Detect which cell encompasses the target text, then output its [X, Y] center coordinate. 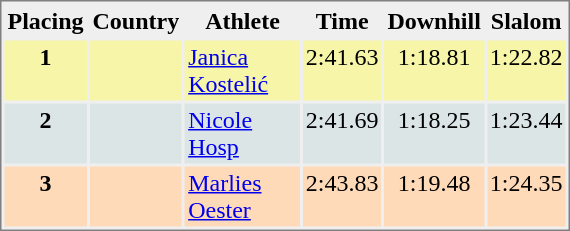
1:22.82 [526, 70]
Downhill [434, 20]
Janica Kostelić [242, 70]
1:19.48 [434, 196]
Slalom [526, 20]
Marlies Oester [242, 196]
2:43.83 [342, 196]
1:23.44 [526, 134]
1:18.25 [434, 134]
Athlete [242, 20]
1:18.81 [434, 70]
Country [136, 20]
Placing [45, 20]
Nicole Hosp [242, 134]
1:24.35 [526, 196]
3 [45, 196]
1 [45, 70]
Time [342, 20]
2:41.63 [342, 70]
2:41.69 [342, 134]
2 [45, 134]
